Return the [X, Y] coordinate for the center point of the cell that contains the specified text.  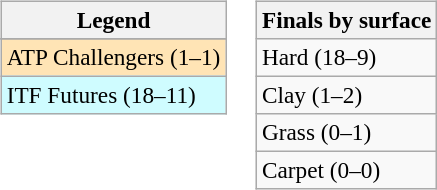
Legend [114, 20]
Clay (1–2) [347, 95]
Finals by surface [347, 20]
Grass (0–1) [347, 133]
ITF Futures (18–11) [114, 95]
Hard (18–9) [347, 57]
Carpet (0–0) [347, 171]
ATP Challengers (1–1) [114, 57]
